Locate the cell with the specified text and output its (X, Y) center coordinate. 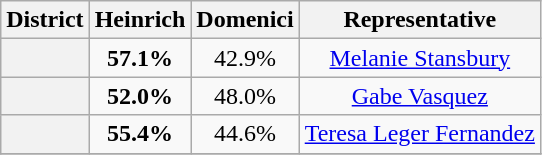
55.4% (140, 134)
Teresa Leger Fernandez (420, 134)
52.0% (140, 96)
Heinrich (140, 20)
Melanie Stansbury (420, 58)
Gabe Vasquez (420, 96)
Domenici (245, 20)
Representative (420, 20)
44.6% (245, 134)
District (45, 20)
57.1% (140, 58)
42.9% (245, 58)
48.0% (245, 96)
